Return (X, Y) of the center of cell containing provided text 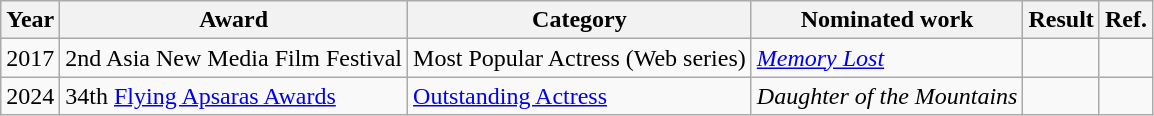
Memory Lost (887, 58)
Nominated work (887, 20)
2017 (30, 58)
34th Flying Apsaras Awards (234, 96)
Year (30, 20)
Ref. (1126, 20)
2024 (30, 96)
Daughter of the Mountains (887, 96)
2nd Asia New Media Film Festival (234, 58)
Award (234, 20)
Result (1061, 20)
Most Popular Actress (Web series) (580, 58)
Category (580, 20)
Outstanding Actress (580, 96)
